Return the (x, y) coordinate for the center point of the cell that contains the specified text.  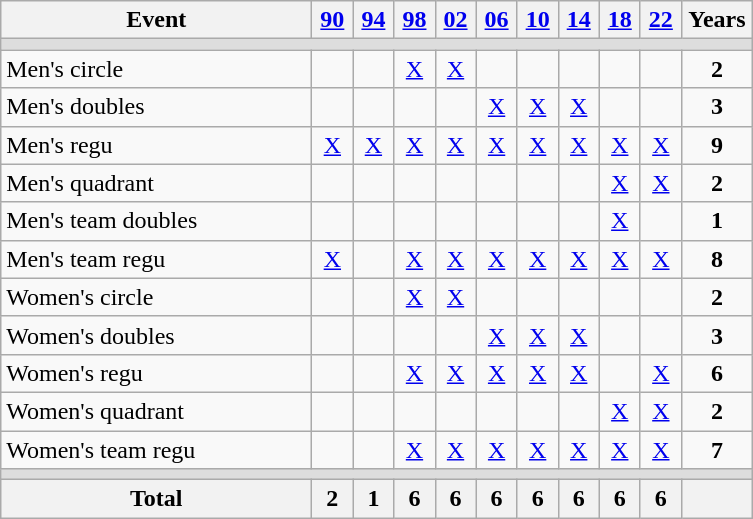
94 (374, 20)
Men's team doubles (156, 221)
Women's doubles (156, 335)
Men's regu (156, 145)
18 (620, 20)
Years (716, 20)
98 (414, 20)
8 (716, 259)
10 (538, 20)
Women's circle (156, 297)
90 (332, 20)
Total (156, 499)
22 (660, 20)
Men's quadrant (156, 183)
Men's doubles (156, 107)
02 (456, 20)
Women's quadrant (156, 411)
14 (578, 20)
Men's team regu (156, 259)
Event (156, 20)
9 (716, 145)
Men's circle (156, 69)
Women's regu (156, 373)
7 (716, 449)
Women's team regu (156, 449)
06 (496, 20)
